Identify which cell holds the provided text, then report its [x, y] central coordinate. 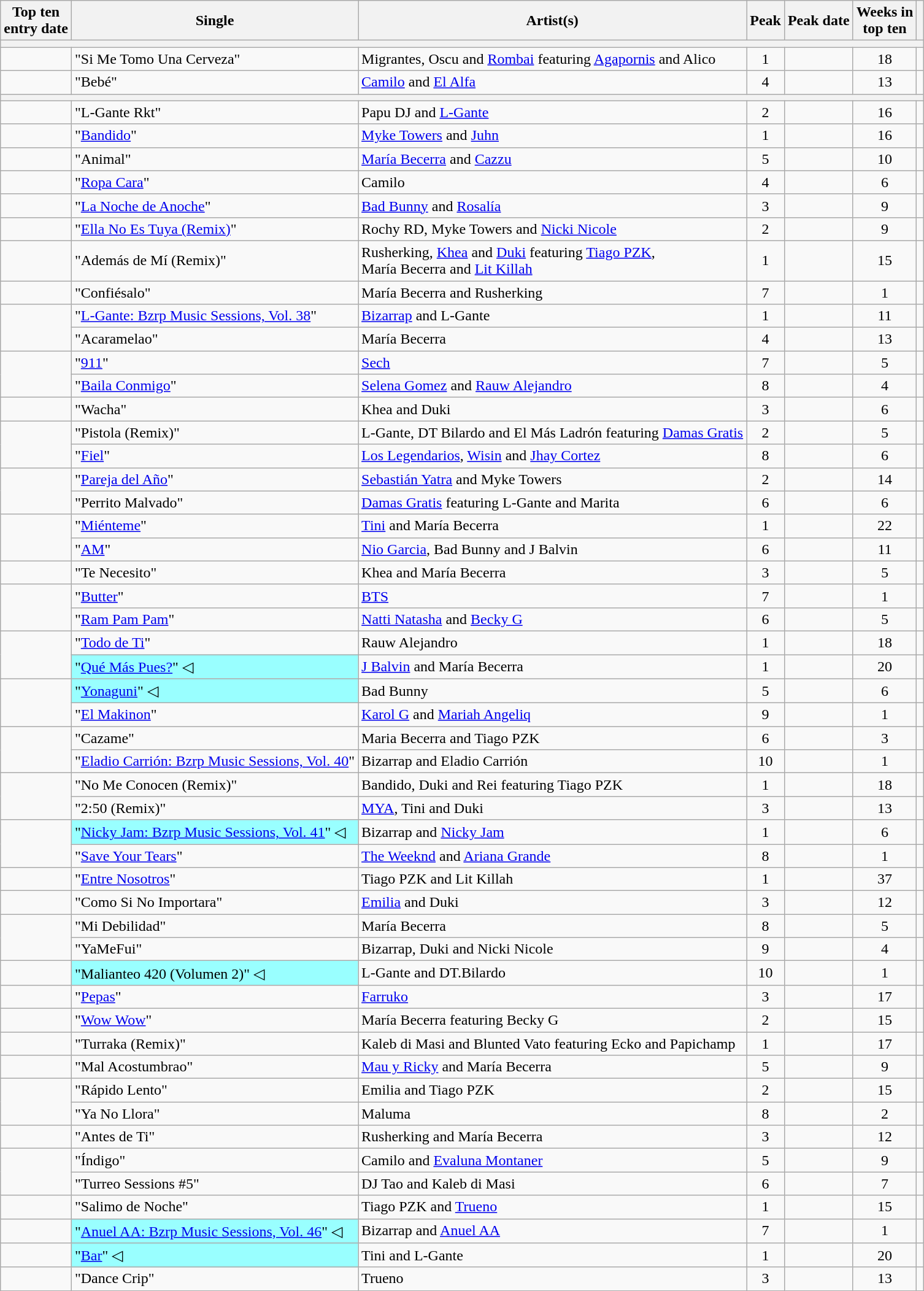
"Pepas" [215, 996]
Sech [552, 363]
Kaleb di Masi and Blunted Vato featuring Ecko and Papichamp [552, 1044]
"Bebé" [215, 82]
Bad Bunny and Rosalía [552, 206]
Bizarrap and Nicky Jam [552, 832]
"Ram Pam Pam" [215, 619]
Camilo and Evaluna Montaner [552, 1160]
Artist(s) [552, 21]
"Fiel" [215, 456]
14 [885, 479]
Karol G and Mariah Angeliq [552, 715]
Papu DJ and L-Gante [552, 112]
Nio Garcia, Bad Bunny and J Balvin [552, 549]
María Becerra and Cazzu [552, 159]
Selena Gomez and Rauw Alejandro [552, 386]
DJ Tao and Kaleb di Masi [552, 1184]
Farruko [552, 996]
The Weeknd and Ariana Grande [552, 856]
"Ya No Llora" [215, 1114]
L-Gante, DT Bilardo and El Más Ladrón featuring Damas Gratis [552, 433]
"Ella No Es Tuya (Remix)" [215, 229]
"Acaramelao" [215, 339]
"Dance Crip" [215, 1279]
"Mi Debilidad" [215, 926]
"La Noche de Anoche" [215, 206]
María Becerra and Rusherking [552, 293]
"Rápido Lento" [215, 1090]
Bandido, Duki and Rei featuring Tiago PZK [552, 785]
MYA, Tini and Duki [552, 808]
Rusherking, Khea and Duki featuring Tiago PZK,María Becerra and Lit Killah [552, 260]
"Miénteme" [215, 526]
"Turraka (Remix)" [215, 1044]
Trueno [552, 1279]
"No Me Conocen (Remix)" [215, 785]
Sebastián Yatra and Myke Towers [552, 479]
"Pistola (Remix)" [215, 433]
Khea and Duki [552, 409]
Los Legendarios, Wisin and Jhay Cortez [552, 456]
Bizarrap and Anuel AA [552, 1231]
"2:50 (Remix)" [215, 808]
"Antes de Ti" [215, 1137]
"Como Si No Importara" [215, 903]
"AM" [215, 549]
Bad Bunny [552, 691]
Weeks intop ten [885, 21]
"El Makinon" [215, 715]
Single [215, 21]
"Eladio Carrión: Bzrp Music Sessions, Vol. 40" [215, 761]
"911" [215, 363]
Rochy RD, Myke Towers and Nicki Nicole [552, 229]
"Animal" [215, 159]
J Balvin and María Becerra [552, 666]
22 [885, 526]
"Pareja del Año" [215, 479]
"YaMeFui" [215, 949]
Maria Becerra and Tiago PZK [552, 738]
"L-Gante: Bzrp Music Sessions, Vol. 38" [215, 316]
BTS [552, 596]
"Baila Conmigo" [215, 386]
"Entre Nosotros" [215, 879]
"Si Me Tomo Una Cerveza" [215, 59]
"Turreo Sessions #5" [215, 1184]
"Perrito Malvado" [215, 503]
Damas Gratis featuring L-Gante and Marita [552, 503]
"Yonaguni" ◁ [215, 691]
Bizarrap and Eladio Carrión [552, 761]
Tini and L-Gante [552, 1255]
"Índigo" [215, 1160]
L-Gante and DT.Bilardo [552, 973]
Khea and María Becerra [552, 572]
Peak [766, 21]
Maluma [552, 1114]
Migrantes, Oscu and Rombai featuring Agapornis and Alico [552, 59]
"Nicky Jam: Bzrp Music Sessions, Vol. 41" ◁ [215, 832]
Top tenentry date [36, 21]
"Bar" ◁ [215, 1255]
Tiago PZK and Trueno [552, 1207]
María Becerra featuring Becky G [552, 1020]
Bizarrap, Duki and Nicki Nicole [552, 949]
Rusherking and María Becerra [552, 1137]
"Te Necesito" [215, 572]
"Además de Mí (Remix)" [215, 260]
Myke Towers and Juhn [552, 136]
Peak date [818, 21]
"L-Gante Rkt" [215, 112]
"Mal Acostumbrao" [215, 1067]
Tini and María Becerra [552, 526]
Emilia and Duki [552, 903]
"Todo de Ti" [215, 642]
Rauw Alejandro [552, 642]
"Malianteo 420 (Volumen 2)" ◁ [215, 973]
Mau y Ricky and María Becerra [552, 1067]
"Qué Más Pues?" ◁ [215, 666]
Emilia and Tiago PZK [552, 1090]
"Salimo de Noche" [215, 1207]
"Confiésalo" [215, 293]
"Wow Wow" [215, 1020]
Natti Natasha and Becky G [552, 619]
"Ropa Cara" [215, 182]
37 [885, 879]
"Butter" [215, 596]
"Save Your Tears" [215, 856]
Tiago PZK and Lit Killah [552, 879]
Camilo and El Alfa [552, 82]
Bizarrap and L-Gante [552, 316]
"Wacha" [215, 409]
"Bandido" [215, 136]
"Cazame" [215, 738]
"Anuel AA: Bzrp Music Sessions, Vol. 46" ◁ [215, 1231]
Camilo [552, 182]
